Find where the given text appears and provide that cell's center as [x, y] coordinate. 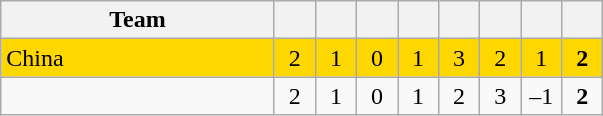
China [138, 58]
Team [138, 20]
–1 [542, 96]
